Return the [X, Y] coordinate for the center point of the cell that contains the specified text.  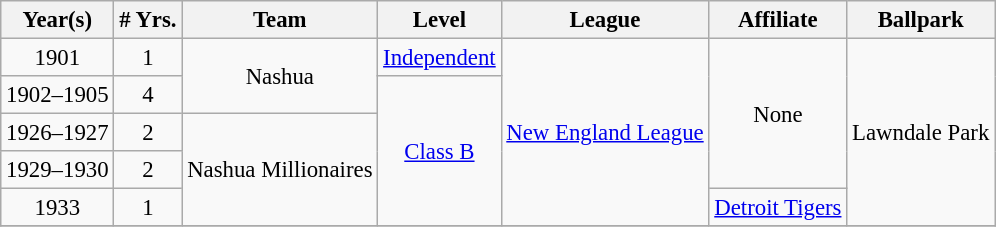
None [778, 114]
Class B [440, 151]
1926–1927 [58, 133]
1929–1930 [58, 170]
Independent [440, 58]
1901 [58, 58]
1933 [58, 208]
Level [440, 20]
League [605, 20]
Affiliate [778, 20]
Lawndale Park [921, 133]
New England League [605, 133]
Team [280, 20]
4 [148, 95]
# Yrs. [148, 20]
Ballpark [921, 20]
Nashua Millionaires [280, 170]
Year(s) [58, 20]
Nashua [280, 76]
Detroit Tigers [778, 208]
1902–1905 [58, 95]
